Output the (x, y) coordinate of the center of the cell containing the given text.  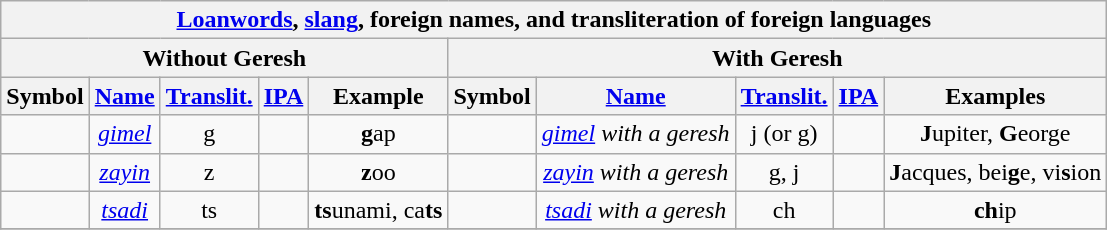
gimel (124, 134)
gap (378, 134)
Jacques, beige, vision (996, 172)
zayin with a geresh (636, 172)
Example (378, 96)
With Geresh (778, 58)
Examples (996, 96)
zoo (378, 172)
ch (784, 210)
gimel with a geresh (636, 134)
Without Geresh (224, 58)
j (or g) (784, 134)
g, j (784, 172)
ts (209, 210)
g (209, 134)
Loanwords, slang, foreign names, and transliteration of foreign languages (554, 20)
tsunami, cats (378, 210)
zayin (124, 172)
tsadi with a geresh (636, 210)
z (209, 172)
Jupiter, George (996, 134)
chip (996, 210)
tsadi (124, 210)
